Find where the given text appears and provide that cell's center as [X, Y] coordinate. 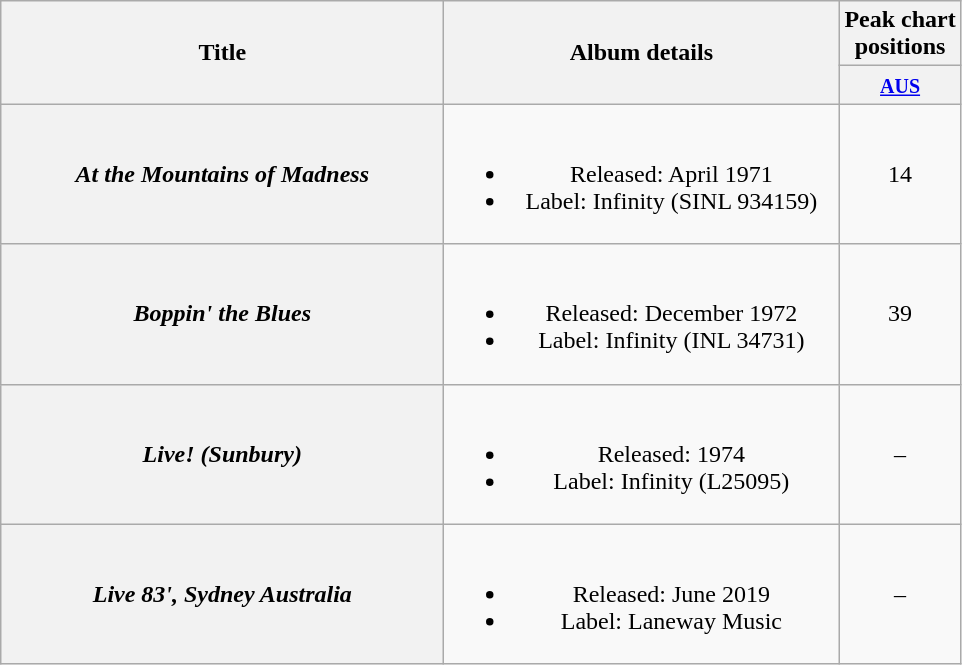
At the Mountains of Madness [222, 174]
Live! (Sunbury) [222, 454]
39 [900, 314]
Released: 1974Label: Infinity (L25095) [642, 454]
Live 83', Sydney Australia [222, 594]
Album details [642, 52]
AUS [900, 85]
14 [900, 174]
Peak chartpositions [900, 34]
Released: June 2019Label: Laneway Music [642, 594]
Released: April 1971Label: Infinity (SINL 934159) [642, 174]
Released: December 1972Label: Infinity (INL 34731) [642, 314]
Title [222, 52]
Boppin' the Blues [222, 314]
